Capture the cell that displays the provided text and extract its (X, Y) central coordinate. 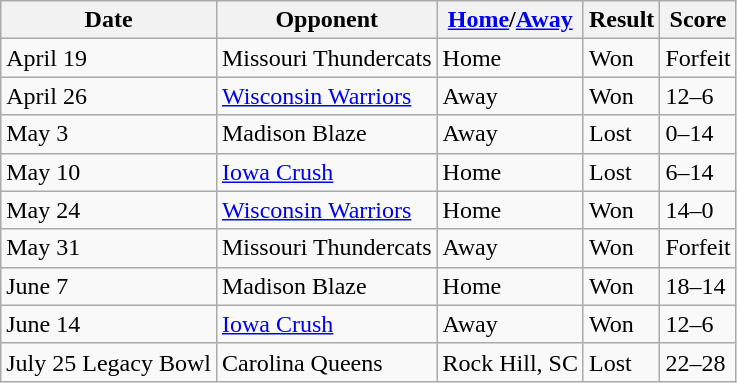
Date (109, 20)
April 19 (109, 58)
Rock Hill, SC (510, 362)
Carolina Queens (326, 362)
May 3 (109, 134)
July 25 Legacy Bowl (109, 362)
Result (621, 20)
0–14 (698, 134)
Score (698, 20)
June 7 (109, 286)
May 24 (109, 210)
18–14 (698, 286)
14–0 (698, 210)
22–28 (698, 362)
Opponent (326, 20)
April 26 (109, 96)
May 10 (109, 172)
Home/Away (510, 20)
June 14 (109, 324)
6–14 (698, 172)
May 31 (109, 248)
